Scan for the cell matching the given text and deliver its [x, y] coordinate at center. 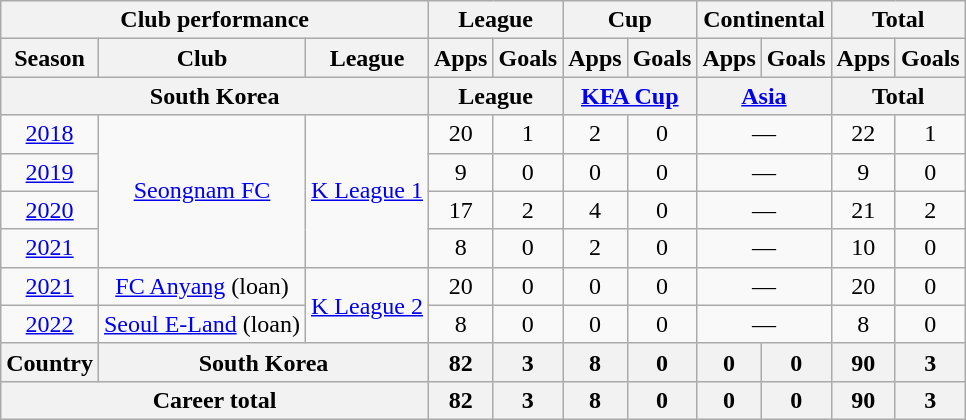
K League 1 [366, 191]
K League 2 [366, 305]
Seongnam FC [202, 191]
17 [461, 210]
Club performance [215, 20]
22 [863, 134]
4 [595, 210]
Asia [764, 96]
2018 [50, 134]
Country [50, 362]
2022 [50, 324]
2020 [50, 210]
21 [863, 210]
Cup [630, 20]
Continental [764, 20]
10 [863, 248]
FC Anyang (loan) [202, 286]
2019 [50, 172]
KFA Cup [630, 96]
Seoul E-Land (loan) [202, 324]
Career total [215, 400]
Season [50, 58]
Club [202, 58]
